Scan for the cell matching the given text and deliver its (x, y) coordinate at center. 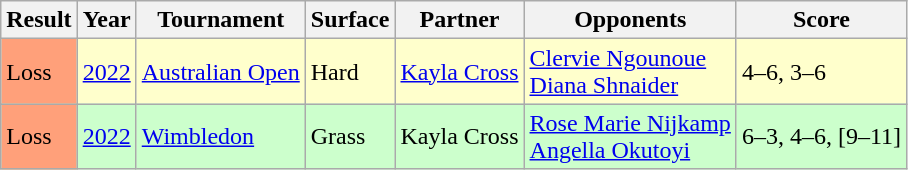
Score (821, 20)
Hard (350, 72)
4–6, 3–6 (821, 72)
Opponents (630, 20)
6–3, 4–6, [9–11] (821, 136)
Tournament (220, 20)
Rose Marie Nijkamp Angella Okutoyi (630, 136)
Grass (350, 136)
Result (39, 20)
Wimbledon (220, 136)
Australian Open (220, 72)
Clervie Ngounoue Diana Shnaider (630, 72)
Surface (350, 20)
Partner (460, 20)
Year (106, 20)
